Capture the cell that displays the provided text and extract its (X, Y) central coordinate. 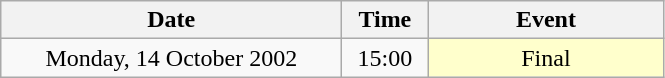
Monday, 14 October 2002 (172, 58)
Time (385, 20)
Date (172, 20)
Event (546, 20)
Final (546, 58)
15:00 (385, 58)
